Extract the (X, Y) coordinate from the center of the cell holding the provided text.  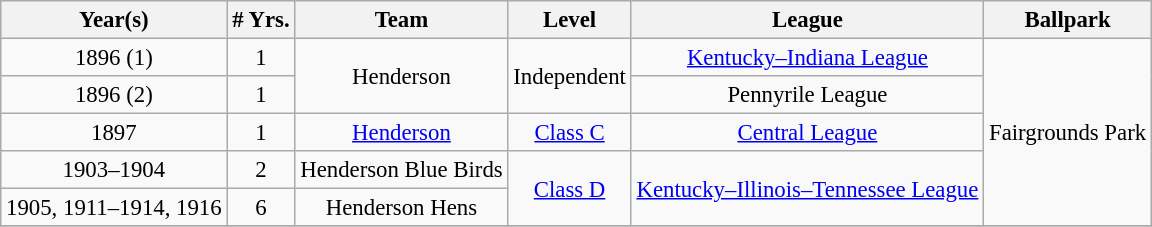
6 (261, 208)
Kentucky–Indiana League (808, 58)
Central League (808, 133)
Team (402, 20)
1896 (2) (114, 95)
Ballpark (1068, 20)
Independent (570, 76)
2 (261, 170)
Class D (570, 188)
Kentucky–Illinois–Tennessee League (808, 188)
Year(s) (114, 20)
Level (570, 20)
Fairgrounds Park (1068, 133)
Henderson Hens (402, 208)
Henderson Blue Birds (402, 170)
# Yrs. (261, 20)
1896 (1) (114, 58)
1903–1904 (114, 170)
Pennyrile League (808, 95)
League (808, 20)
Class C (570, 133)
1905, 1911–1914, 1916 (114, 208)
1897 (114, 133)
